Extract the (X, Y) coordinate from the center of the cell holding the provided text.  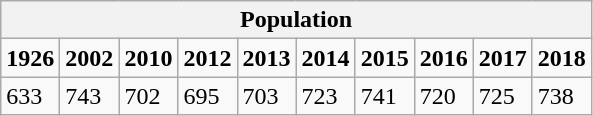
633 (30, 96)
1926 (30, 58)
2014 (326, 58)
695 (208, 96)
Population (296, 20)
2017 (502, 58)
2010 (148, 58)
703 (266, 96)
702 (148, 96)
725 (502, 96)
2002 (90, 58)
2012 (208, 58)
2018 (562, 58)
743 (90, 96)
741 (384, 96)
2016 (444, 58)
738 (562, 96)
2015 (384, 58)
720 (444, 96)
723 (326, 96)
2013 (266, 58)
